Scan for the cell matching the given text and deliver its [X, Y] coordinate at center. 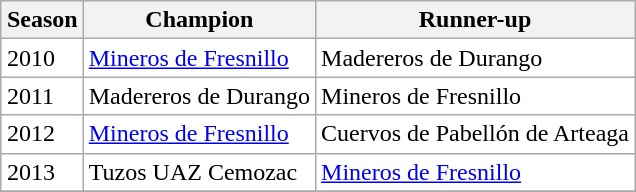
Cuervos de Pabellón de Arteaga [476, 134]
Runner-up [476, 20]
Champion [199, 20]
2012 [42, 134]
Season [42, 20]
2013 [42, 172]
2010 [42, 58]
Tuzos UAZ Cemozac [199, 172]
2011 [42, 96]
